Detect which cell encompasses the target text, then output its [x, y] center coordinate. 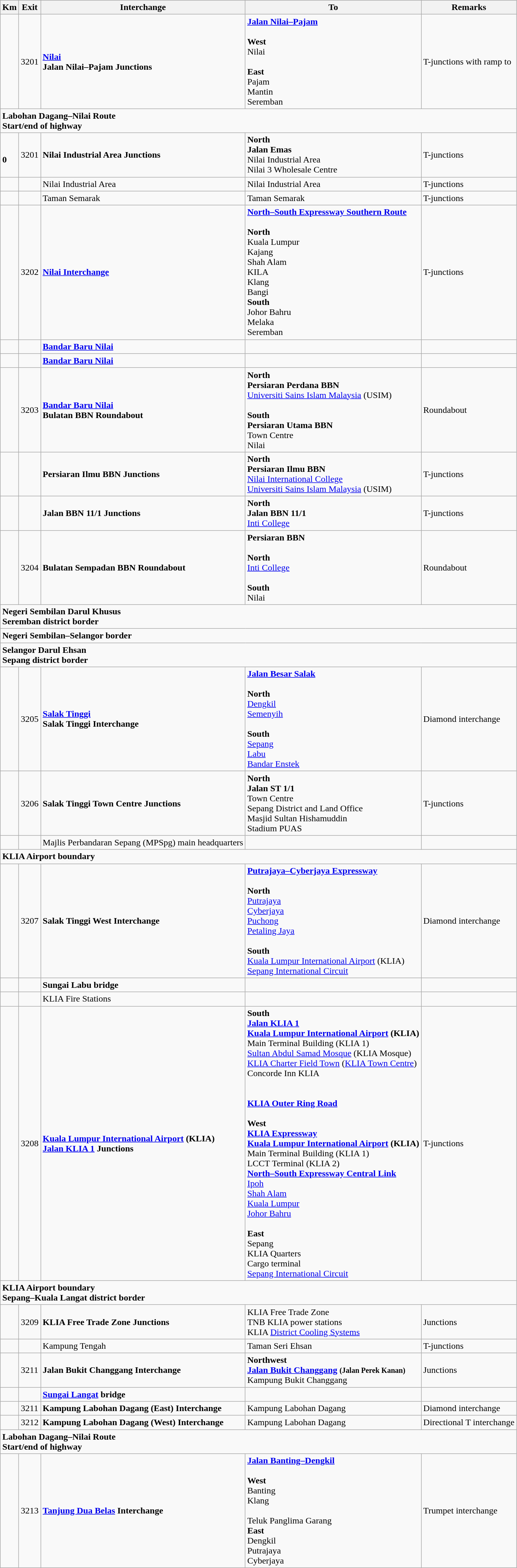
Persiaran Ilmu BBN Junctions [143, 474]
3209 [30, 1322]
Kampung Labohan Dagang (East) Interchange [143, 1408]
Salak TinggiSalak Tinggi Interchange [143, 719]
3207 [30, 921]
Sungai Labu bridge [143, 985]
NorthJalan EmasNilai Industrial AreaNilai 3 Wholesale Centre [333, 155]
3205 [30, 719]
Km [10, 7]
3204 [30, 568]
Nilai Industrial Area Junctions [143, 155]
NorthJalan BBN 11/1Inti College [333, 513]
Directional T interchange [469, 1423]
Exit [30, 7]
Negeri Sembilan Darul KhususSeremban district border [258, 617]
Kampung Tengah [143, 1346]
Trumpet interchange [469, 1511]
North–South Expressway Southern RouteNorthKuala LumpurKajangShah AlamKILAKlangBangiSouth Johor BahruMelakaSeremban [333, 272]
3208 [30, 1143]
Jalan Bukit Changgang Interchange [143, 1370]
Majlis Perbandaran Sepang (MPSpg) main headquarters [143, 842]
Negeri Sembilan–Selangor border [258, 636]
0 [10, 155]
Jalan Besar SalakNorthDengkilSemenyihSouthSepangLabuBandar Enstek [333, 719]
Salak Tinggi Town Centre Junctions [143, 803]
Interchange [143, 7]
3203 [30, 410]
Northwest Jalan Bukit Changgang (Jalan Perek Kanan)Kampung Bukit Changgang [333, 1370]
Jalan Nilai–PajamWest NilaiEast Pajam Mantin Seremban [333, 62]
Nilai Interchange [143, 272]
3212 [30, 1423]
Kuala Lumpur International Airport (KLIA) Jalan KLIA 1 Junctions [143, 1143]
Bulatan Sempadan BBN Roundabout [143, 568]
To [333, 7]
Salak Tinggi West Interchange [143, 921]
3213 [30, 1511]
Bandar Baru NilaiBulatan BBN Roundabout [143, 410]
Sungai Langat bridge [143, 1394]
KLIA Airport boundary [258, 857]
3202 [30, 272]
Remarks [469, 7]
Jalan Banting–DengkilWest Banting KlangTeluk Panglima GarangEast Dengkil Putrajaya Cyberjaya [333, 1511]
KLIA Fire Stations [143, 999]
Tanjung Dua Belas Interchange [143, 1511]
Jalan BBN 11/1 Junctions [143, 513]
NilaiJalan Nilai–Pajam Junctions [143, 62]
Persiaran BBNNorthInti College SouthNilai [333, 568]
NorthPersiaran Ilmu BBNNilai International College Universiti Sains Islam Malaysia (USIM) [333, 474]
Kampung Labohan Dagang (West) Interchange [143, 1423]
Taman Seri Ehsan [333, 1346]
3206 [30, 803]
Selangor Darul EhsanSepang district border [258, 655]
KLIA Airport boundarySepang–Kuala Langat district border [258, 1292]
NorthPersiaran Perdana BBNUniversiti Sains Islam Malaysia (USIM) South Persiaran Utama BBNTown CentreNilai [333, 410]
KLIA Free Trade Zone Junctions [143, 1322]
NorthJalan ST 1/1Town CentreSepang District and Land OfficeMasjid Sultan HishamuddinStadium PUAS [333, 803]
KLIA Free Trade ZoneTNB KLIA power stationsKLIA District Cooling Systems [333, 1322]
T-junctions with ramp to [469, 62]
